Extract the (x, y) coordinate from the center of the cell holding the provided text.  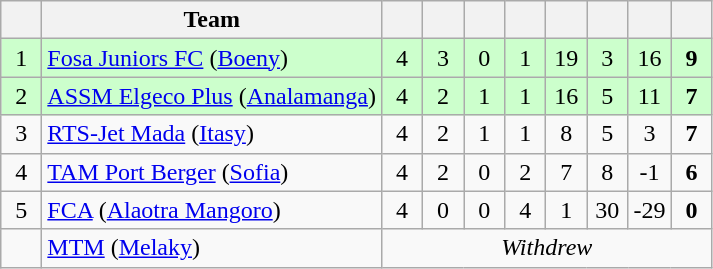
Withdrew (547, 248)
6 (692, 172)
11 (650, 96)
FCA (Alaotra Mangoro) (212, 210)
MTM (Melaky) (212, 248)
30 (608, 210)
-29 (650, 210)
Team (212, 20)
9 (692, 58)
-1 (650, 172)
Fosa Juniors FC (Boeny) (212, 58)
ASSM Elgeco Plus (Analamanga) (212, 96)
TAM Port Berger (Sofia) (212, 172)
RTS-Jet Mada (Itasy) (212, 134)
19 (566, 58)
